Extract the (X, Y) coordinate from the center of the cell holding the provided text.  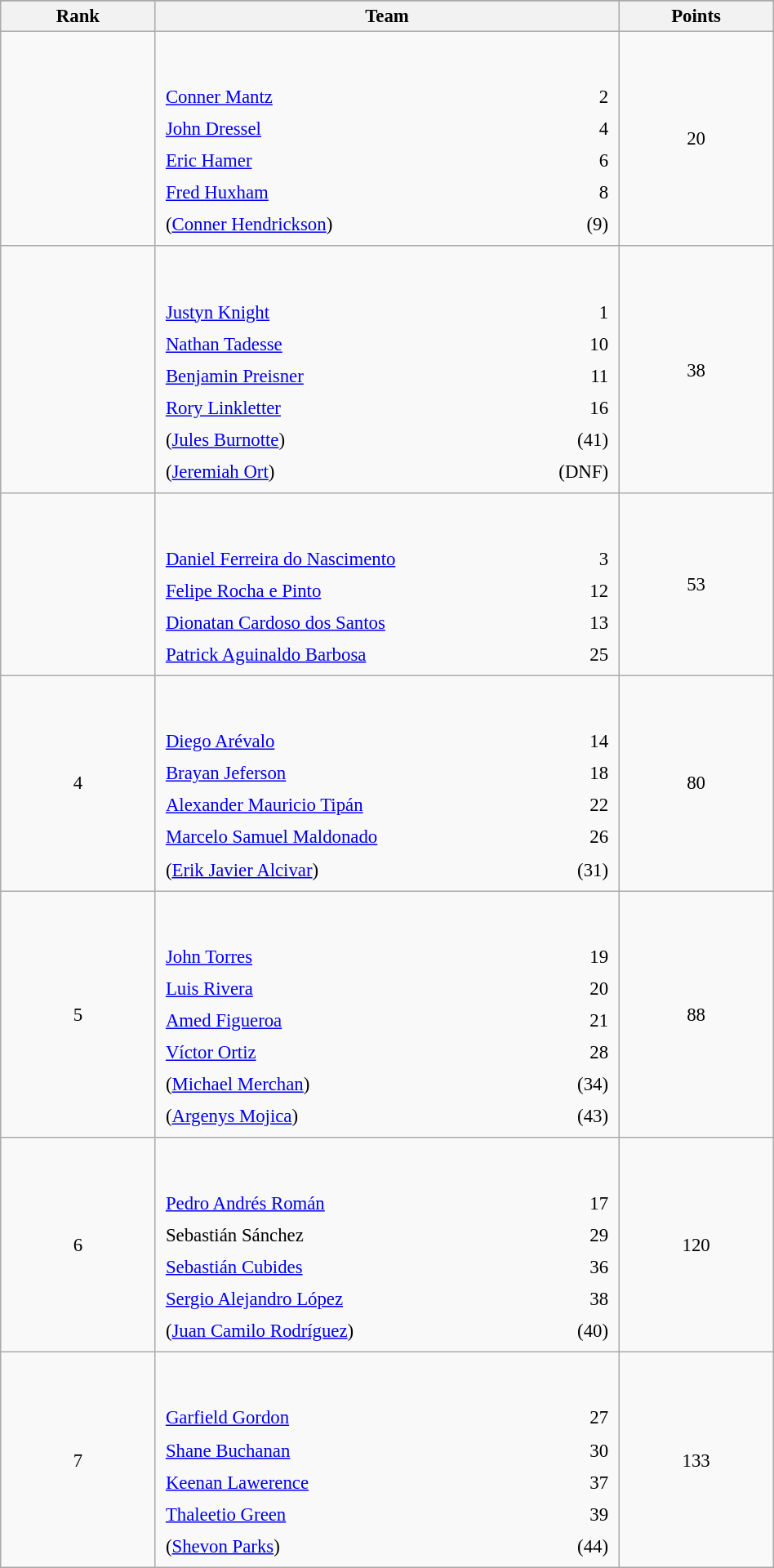
(44) (567, 1546)
18 (579, 773)
22 (579, 805)
Eric Hamer (354, 161)
(Jules Burnotte) (322, 439)
Thaleetio Green (340, 1514)
Marcelo Samuel Maldonado (352, 837)
13 (589, 622)
Luis Rivera (340, 988)
Justyn Knight (322, 312)
11 (549, 376)
Patrick Aguinaldo Barbosa (363, 654)
28 (567, 1052)
Rory Linkletter (322, 408)
133 (696, 1460)
John Dressel (354, 129)
37 (567, 1481)
8 (580, 193)
(Jeremiah Ort) (322, 471)
Daniel Ferreira do Nascimento 3 Felipe Rocha e Pinto 12 Dionatan Cardoso dos Santos 13 Patrick Aguinaldo Barbosa 25 (387, 585)
10 (549, 344)
88 (696, 1014)
(41) (549, 439)
(Michael Merchan) (340, 1084)
36 (576, 1267)
26 (579, 837)
Sebastián Sánchez (349, 1235)
(40) (576, 1331)
5 (78, 1014)
(DNF) (549, 471)
(Erik Javier Alcivar) (352, 869)
21 (567, 1020)
Rank (78, 16)
(9) (580, 225)
(Conner Hendrickson) (354, 225)
14 (579, 742)
Garfield Gordon (340, 1418)
Justyn Knight 1 Nathan Tadesse 10 Benjamin Preisner 11 Rory Linkletter 16 (Jules Burnotte) (41) (Jeremiah Ort) (DNF) (387, 370)
Daniel Ferreira do Nascimento (363, 559)
(Argenys Mojica) (340, 1116)
1 (549, 312)
Víctor Ortiz (340, 1052)
John Torres (340, 956)
(Juan Camilo Rodríguez) (349, 1331)
Amed Figueroa (340, 1020)
30 (567, 1450)
Dionatan Cardoso dos Santos (363, 622)
Diego Arévalo (352, 742)
Keenan Lawerence (340, 1481)
12 (589, 590)
(34) (567, 1084)
(Shevon Parks) (340, 1546)
Alexander Mauricio Tipán (352, 805)
(31) (579, 869)
53 (696, 585)
Sergio Alejandro López (349, 1299)
Fred Huxham (354, 193)
Diego Arévalo 14 Brayan Jeferson 18 Alexander Mauricio Tipán 22 Marcelo Samuel Maldonado 26 (Erik Javier Alcivar) (31) (387, 784)
Felipe Rocha e Pinto (363, 590)
7 (78, 1460)
Pedro Andrés Román 17 Sebastián Sánchez 29 Sebastián Cubides 36 Sergio Alejandro López 38 (Juan Camilo Rodríguez) (40) (387, 1245)
Nathan Tadesse (322, 344)
17 (576, 1203)
Benjamin Preisner (322, 376)
Shane Buchanan (340, 1450)
16 (549, 408)
80 (696, 784)
27 (567, 1418)
Conner Mantz 2 John Dressel 4 Eric Hamer 6 Fred Huxham 8 (Conner Hendrickson) (9) (387, 139)
John Torres 19 Luis Rivera 20 Amed Figueroa 21 Víctor Ortiz 28 (Michael Merchan) (34) (Argenys Mojica) (43) (387, 1014)
Conner Mantz (354, 97)
120 (696, 1245)
3 (589, 559)
Brayan Jeferson (352, 773)
Garfield Gordon 27 Shane Buchanan 30 Keenan Lawerence 37 Thaleetio Green 39 (Shevon Parks) (44) (387, 1460)
(43) (567, 1116)
Sebastián Cubides (349, 1267)
Team (387, 16)
Points (696, 16)
Pedro Andrés Román (349, 1203)
39 (567, 1514)
25 (589, 654)
29 (576, 1235)
2 (580, 97)
19 (567, 956)
